Scan for the cell matching the given text and deliver its (x, y) coordinate at center. 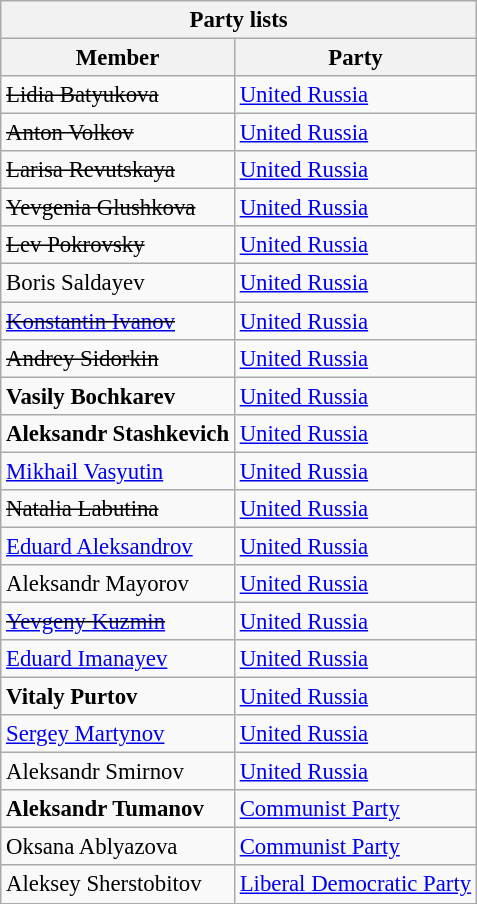
Eduard Aleksandrov (118, 546)
Aleksandr Mayorov (118, 584)
Aleksandr Tumanov (118, 809)
Lidia Batyukova (118, 95)
Member (118, 58)
Eduard Imanayev (118, 659)
Vasily Bochkarev (118, 396)
Oksana Ablyazova (118, 847)
Yevgeny Kuzmin (118, 621)
Boris Saldayev (118, 283)
Andrey Sidorkin (118, 358)
Sergey Martynov (118, 734)
Anton Volkov (118, 133)
Party lists (239, 20)
Konstantin Ivanov (118, 321)
Aleksey Sherstobitov (118, 885)
Party (355, 58)
Mikhail Vasyutin (118, 471)
Natalia Labutina (118, 509)
Lev Pokrovsky (118, 245)
Aleksandr Stashkevich (118, 433)
Vitaly Purtov (118, 697)
Aleksandr Smirnov (118, 772)
Liberal Democratic Party (355, 885)
Larisa Revutskaya (118, 170)
Yevgenia Glushkova (118, 208)
